Return the (X, Y) coordinate for the center point of the cell that contains the specified text.  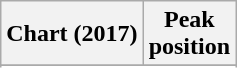
Peak position (189, 34)
Chart (2017) (72, 34)
